From the cell containing the given text, extract its center point as (x, y) coordinate. 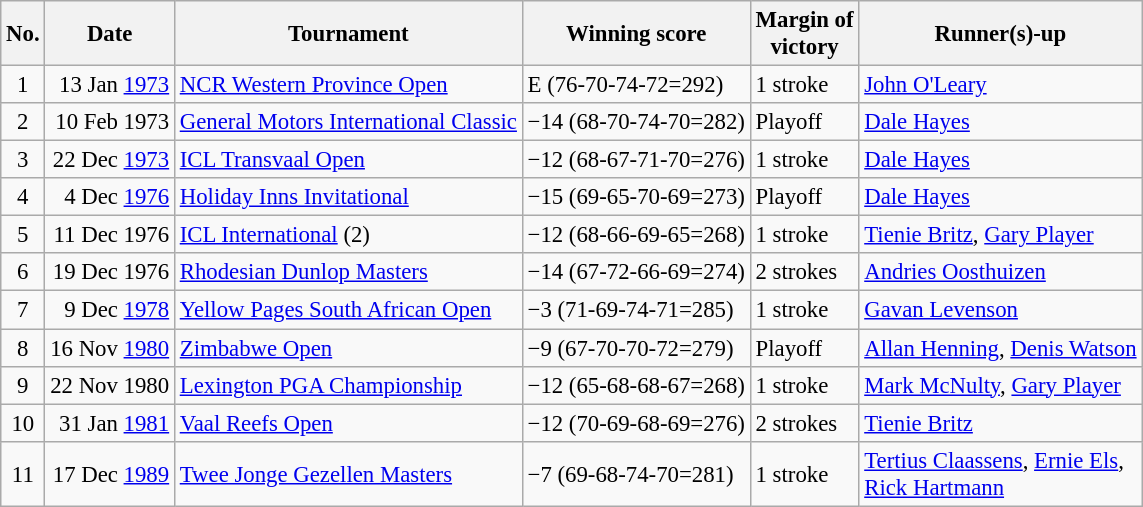
7 (23, 310)
ICL Transvaal Open (348, 160)
31 Jan 1981 (110, 423)
4 Dec 1976 (110, 197)
Allan Henning, Denis Watson (1000, 348)
−7 (69-68-74-70=281) (636, 474)
10 (23, 423)
4 (23, 197)
E (76-70-74-72=292) (636, 85)
Vaal Reefs Open (348, 423)
Gavan Levenson (1000, 310)
Winning score (636, 34)
Runner(s)-up (1000, 34)
Tienie Britz, Gary Player (1000, 235)
John O'Leary (1000, 85)
Margin ofvictory (804, 34)
Tertius Claassens, Ernie Els, Rick Hartmann (1000, 474)
19 Dec 1976 (110, 273)
10 Feb 1973 (110, 122)
8 (23, 348)
3 (23, 160)
22 Nov 1980 (110, 385)
NCR Western Province Open (348, 85)
9 Dec 1978 (110, 310)
Rhodesian Dunlop Masters (348, 273)
2 (23, 122)
11 (23, 474)
−14 (68-70-74-70=282) (636, 122)
Andries Oosthuizen (1000, 273)
11 Dec 1976 (110, 235)
−15 (69-65-70-69=273) (636, 197)
−12 (68-66-69-65=268) (636, 235)
Mark McNulty, Gary Player (1000, 385)
−12 (65-68-68-67=268) (636, 385)
17 Dec 1989 (110, 474)
Date (110, 34)
ICL International (2) (348, 235)
Tienie Britz (1000, 423)
1 (23, 85)
−3 (71-69-74-71=285) (636, 310)
9 (23, 385)
22 Dec 1973 (110, 160)
Tournament (348, 34)
6 (23, 273)
5 (23, 235)
16 Nov 1980 (110, 348)
−12 (68-67-71-70=276) (636, 160)
Holiday Inns Invitational (348, 197)
Yellow Pages South African Open (348, 310)
No. (23, 34)
−9 (67-70-70-72=279) (636, 348)
Zimbabwe Open (348, 348)
−14 (67-72-66-69=274) (636, 273)
General Motors International Classic (348, 122)
Lexington PGA Championship (348, 385)
13 Jan 1973 (110, 85)
Twee Jonge Gezellen Masters (348, 474)
−12 (70-69-68-69=276) (636, 423)
